Pinpoint the cell where the given text exists, returning its [X, Y] midpoint coordinate. 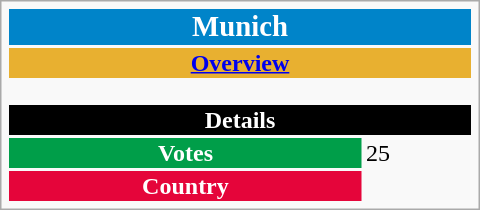
Country [185, 186]
Overview [240, 63]
25 [418, 153]
Munich [240, 27]
Votes [185, 153]
Details [240, 120]
